Capture the cell that displays the provided text and extract its [X, Y] central coordinate. 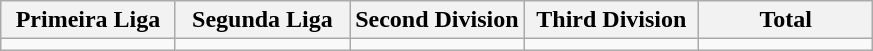
Total [786, 20]
Second Division [437, 20]
Segunda Liga [262, 20]
Primeira Liga [88, 20]
Third Division [611, 20]
